Pinpoint the cell where the given text exists, returning its [x, y] midpoint coordinate. 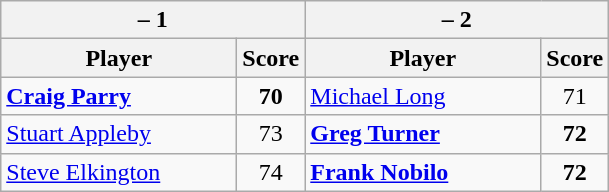
70 [271, 96]
Steve Elkington [119, 172]
Michael Long [423, 96]
74 [271, 172]
Stuart Appleby [119, 134]
71 [575, 96]
Craig Parry [119, 96]
73 [271, 134]
Frank Nobilo [423, 172]
– 2 [457, 20]
– 1 [153, 20]
Greg Turner [423, 134]
